From the cell containing the given text, extract its center point as [x, y] coordinate. 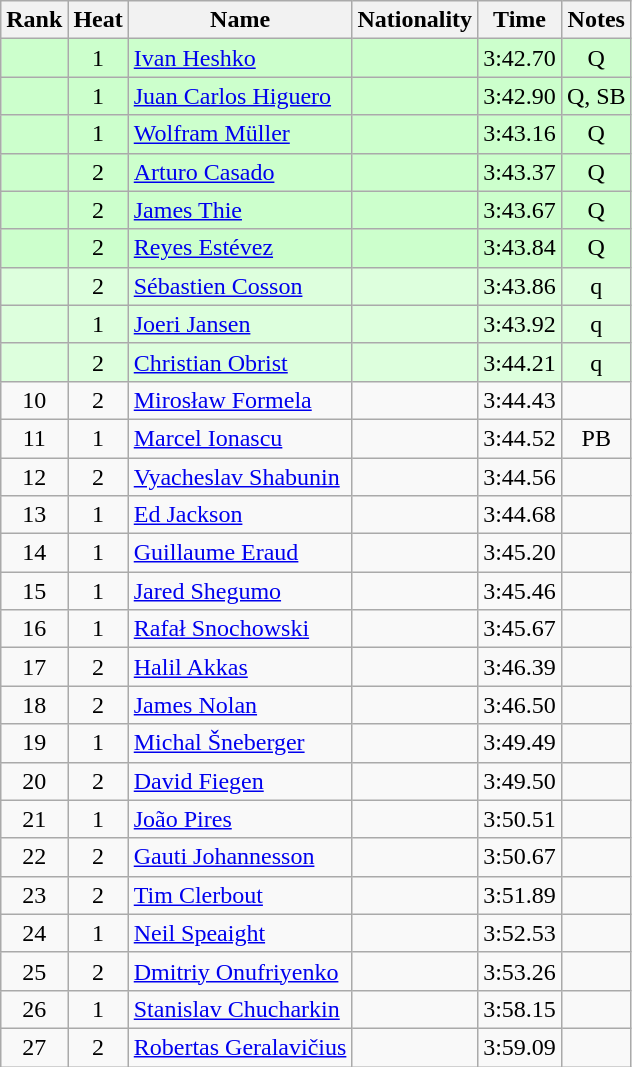
3:43.37 [520, 172]
3:46.39 [520, 667]
27 [34, 1047]
3:43.67 [520, 210]
Robertas Geralavičius [240, 1047]
11 [34, 438]
Heat [98, 20]
3:52.53 [520, 933]
3:58.15 [520, 1009]
Time [520, 20]
Mirosław Formela [240, 400]
19 [34, 743]
PB [596, 438]
3:49.49 [520, 743]
Christian Obrist [240, 362]
Arturo Casado [240, 172]
James Nolan [240, 705]
3:43.16 [520, 134]
3:59.09 [520, 1047]
3:50.51 [520, 819]
3:42.90 [520, 96]
Stanislav Chucharkin [240, 1009]
3:44.68 [520, 515]
Reyes Estévez [240, 248]
13 [34, 515]
Nationality [415, 20]
26 [34, 1009]
Rafał Snochowski [240, 629]
Juan Carlos Higuero [240, 96]
3:43.86 [520, 286]
James Thie [240, 210]
3:44.21 [520, 362]
14 [34, 553]
Joeri Jansen [240, 324]
18 [34, 705]
3:42.70 [520, 58]
3:44.43 [520, 400]
Neil Speaight [240, 933]
3:49.50 [520, 781]
Halil Akkas [240, 667]
3:53.26 [520, 971]
Marcel Ionascu [240, 438]
23 [34, 895]
Sébastien Cosson [240, 286]
Guillaume Eraud [240, 553]
3:44.52 [520, 438]
12 [34, 477]
3:43.84 [520, 248]
Name [240, 20]
22 [34, 857]
24 [34, 933]
17 [34, 667]
3:45.20 [520, 553]
Vyacheslav Shabunin [240, 477]
3:45.67 [520, 629]
David Fiegen [240, 781]
3:45.46 [520, 591]
Notes [596, 20]
3:46.50 [520, 705]
10 [34, 400]
Gauti Johannesson [240, 857]
15 [34, 591]
3:44.56 [520, 477]
3:43.92 [520, 324]
Jared Shegumo [240, 591]
Ivan Heshko [240, 58]
3:50.67 [520, 857]
Dmitriy Onufriyenko [240, 971]
Tim Clerbout [240, 895]
3:51.89 [520, 895]
João Pires [240, 819]
16 [34, 629]
Q, SB [596, 96]
21 [34, 819]
25 [34, 971]
20 [34, 781]
Ed Jackson [240, 515]
Michal Šneberger [240, 743]
Rank [34, 20]
Wolfram Müller [240, 134]
